Capture the cell that displays the provided text and extract its [X, Y] central coordinate. 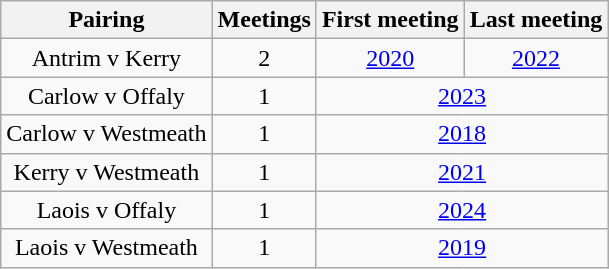
Antrim v Kerry [106, 58]
2021 [462, 172]
Meetings [264, 20]
Carlow v Offaly [106, 96]
2024 [462, 210]
2023 [462, 96]
2018 [462, 134]
Kerry v Westmeath [106, 172]
Laois v Westmeath [106, 248]
Pairing [106, 20]
First meeting [390, 20]
Last meeting [536, 20]
2020 [390, 58]
2019 [462, 248]
2 [264, 58]
2022 [536, 58]
Laois v Offaly [106, 210]
Carlow v Westmeath [106, 134]
